Extract the [x, y] coordinate from the center of the cell holding the provided text.  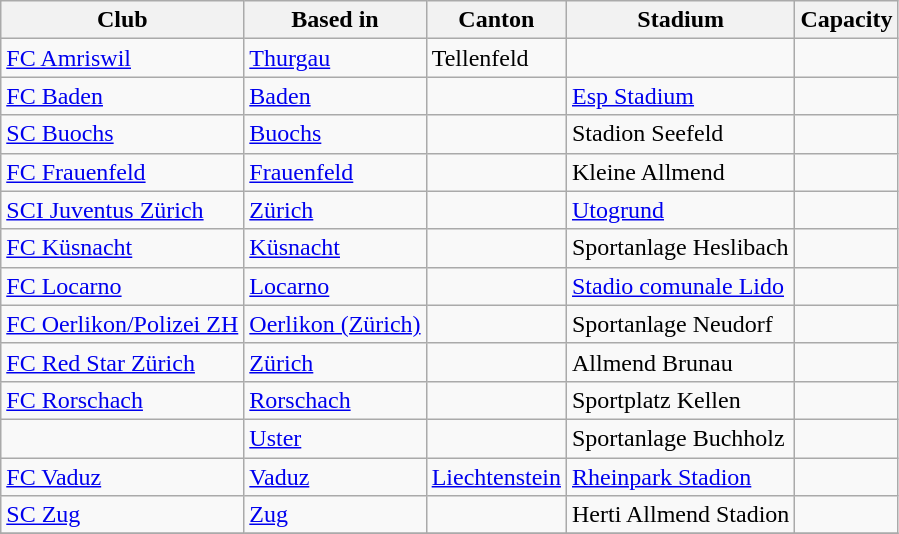
Canton [496, 20]
FC Frauenfeld [122, 172]
FC Küsnacht [122, 248]
Liechtenstein [496, 477]
FC Baden [122, 96]
Thurgau [335, 58]
Rheinpark Stadion [680, 477]
SC Zug [122, 515]
SCI Juventus Zürich [122, 210]
Baden [335, 96]
FC Amriswil [122, 58]
Sportplatz Kellen [680, 400]
Stadion Seefeld [680, 134]
FC Rorschach [122, 400]
Club [122, 20]
Kleine Allmend [680, 172]
Stadio comunale Lido [680, 286]
Vaduz [335, 477]
Capacity [846, 20]
Sportanlage Neudorf [680, 324]
Sportanlage Heslibach [680, 248]
Stadium [680, 20]
Tellenfeld [496, 58]
Küsnacht [335, 248]
Buochs [335, 134]
Frauenfeld [335, 172]
SC Buochs [122, 134]
Uster [335, 438]
Locarno [335, 286]
Esp Stadium [680, 96]
Herti Allmend Stadion [680, 515]
FC Red Star Zürich [122, 362]
Utogrund [680, 210]
Zug [335, 515]
Oerlikon (Zürich) [335, 324]
FC Oerlikon/Polizei ZH [122, 324]
FC Vaduz [122, 477]
FC Locarno [122, 286]
Allmend Brunau [680, 362]
Rorschach [335, 400]
Sportanlage Buchholz [680, 438]
Based in [335, 20]
